Provide the (X, Y) coordinate of the cell's center where the given text is located.  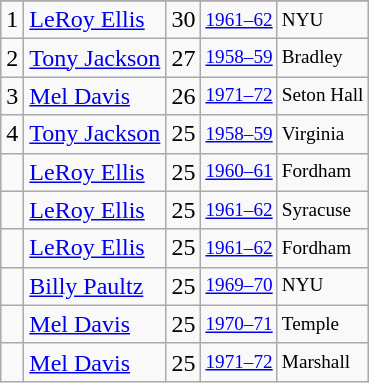
Billy Paultz (95, 286)
1 (12, 20)
Bradley (322, 58)
1970–71 (239, 324)
Temple (322, 324)
Seton Hall (322, 96)
1969–70 (239, 286)
26 (184, 96)
Marshall (322, 362)
Syracuse (322, 210)
3 (12, 96)
27 (184, 58)
30 (184, 20)
2 (12, 58)
1960–61 (239, 172)
4 (12, 134)
Virginia (322, 134)
